Determine the (X, Y) coordinate at the center of the cell enclosing the given text.  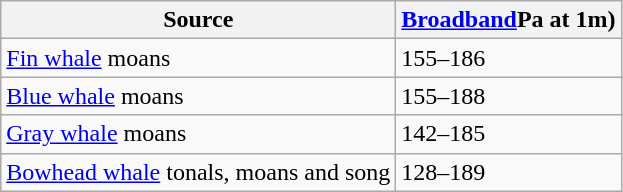
155–188 (508, 96)
Source (198, 20)
Bowhead whale tonals, moans and song (198, 172)
BroadbandPa at 1m) (508, 20)
Blue whale moans (198, 96)
142–185 (508, 134)
128–189 (508, 172)
Gray whale moans (198, 134)
Fin whale moans (198, 58)
155–186 (508, 58)
